Detect which cell encompasses the target text, then output its [x, y] center coordinate. 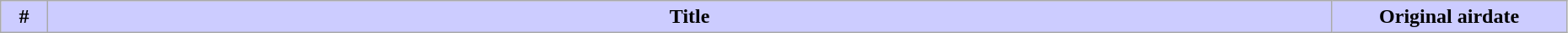
Title [689, 17]
# [24, 17]
Original airdate [1449, 17]
